For the text-containing cell, return its midpoint in (X, Y) coordinate format. 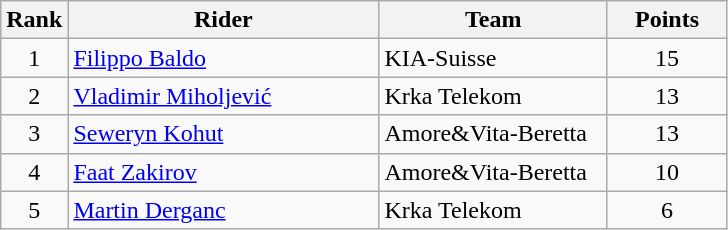
Vladimir Miholjević (224, 96)
Rank (34, 20)
2 (34, 96)
4 (34, 172)
Filippo Baldo (224, 58)
1 (34, 58)
Martin Derganc (224, 210)
15 (666, 58)
5 (34, 210)
Seweryn Kohut (224, 134)
KIA-Suisse (494, 58)
Faat Zakirov (224, 172)
Points (666, 20)
3 (34, 134)
Rider (224, 20)
10 (666, 172)
6 (666, 210)
Team (494, 20)
